Find where the given text appears and provide that cell's center as (x, y) coordinate. 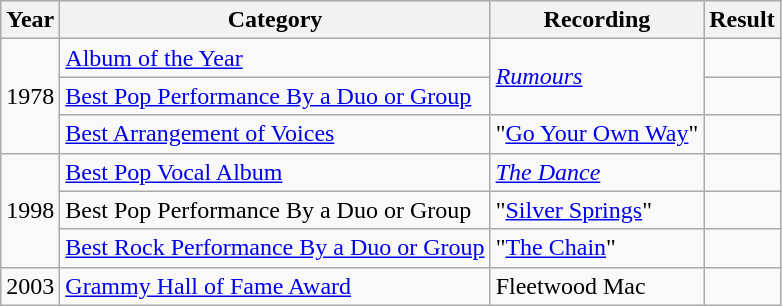
The Dance (597, 172)
Category (275, 20)
Grammy Hall of Fame Award (275, 286)
Result (742, 20)
Album of the Year (275, 58)
1998 (30, 210)
"The Chain" (597, 248)
"Silver Springs" (597, 210)
Fleetwood Mac (597, 286)
Best Rock Performance By a Duo or Group (275, 248)
Best Pop Vocal Album (275, 172)
1978 (30, 96)
"Go Your Own Way" (597, 134)
Best Arrangement of Voices (275, 134)
Recording (597, 20)
Year (30, 20)
2003 (30, 286)
Rumours (597, 77)
